Locate the cell with the specified text and output its [x, y] center coordinate. 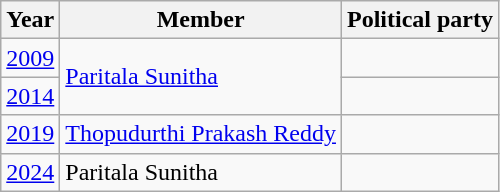
2024 [30, 172]
Political party [420, 20]
Thopudurthi Prakash Reddy [201, 134]
2009 [30, 58]
Member [201, 20]
2019 [30, 134]
2014 [30, 96]
Year [30, 20]
